Detect which cell encompasses the target text, then output its [X, Y] center coordinate. 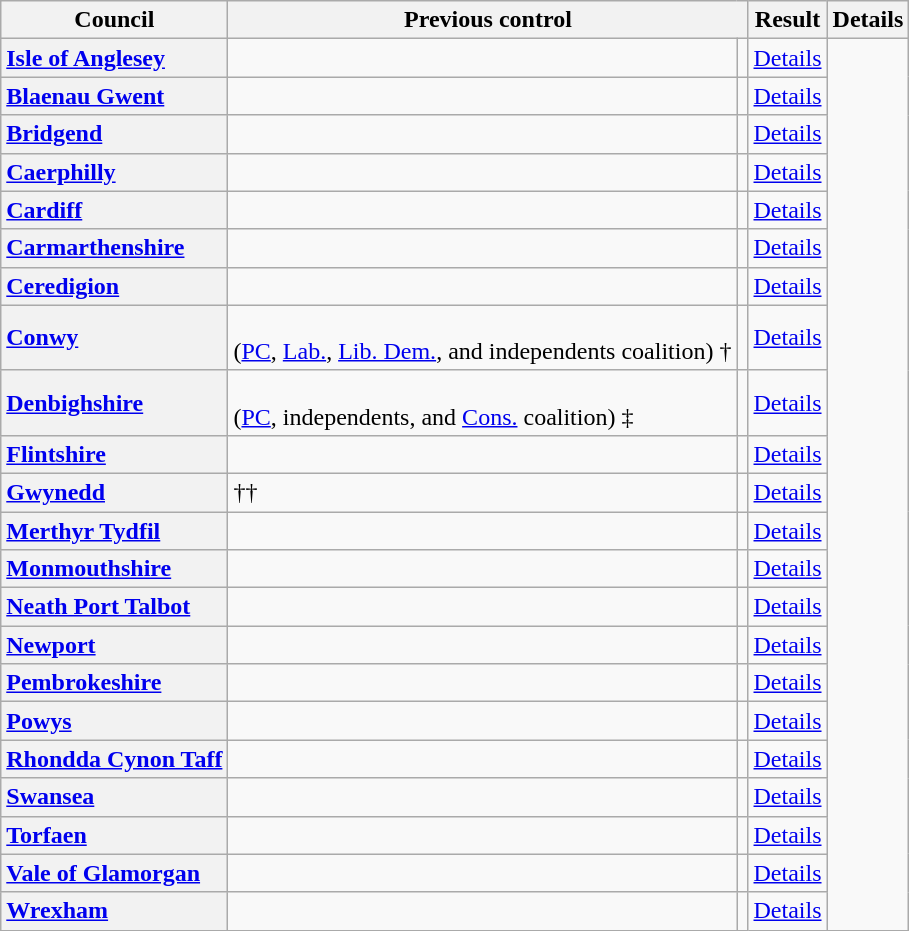
Bridgend [114, 134]
†† [482, 492]
Gwynedd [114, 492]
Vale of Glamorgan [114, 873]
Newport [114, 645]
(PC, Lab., Lib. Dem., and independents coalition) † [482, 338]
Wrexham [114, 911]
Previous control [488, 20]
Ceredigion [114, 286]
Denbighshire [114, 402]
Cardiff [114, 210]
Carmarthenshire [114, 248]
(PC, independents, and Cons. coalition) ‡ [482, 402]
Result [788, 20]
Caerphilly [114, 172]
Council [114, 20]
Isle of Anglesey [114, 58]
Powys [114, 721]
Rhondda Cynon Taff [114, 759]
Flintshire [114, 454]
Merthyr Tydfil [114, 531]
Pembrokeshire [114, 683]
Torfaen [114, 835]
Conwy [114, 338]
Swansea [114, 797]
Monmouthshire [114, 569]
Blaenau Gwent [114, 96]
Neath Port Talbot [114, 607]
